Detect which cell encompasses the target text, then output its [X, Y] center coordinate. 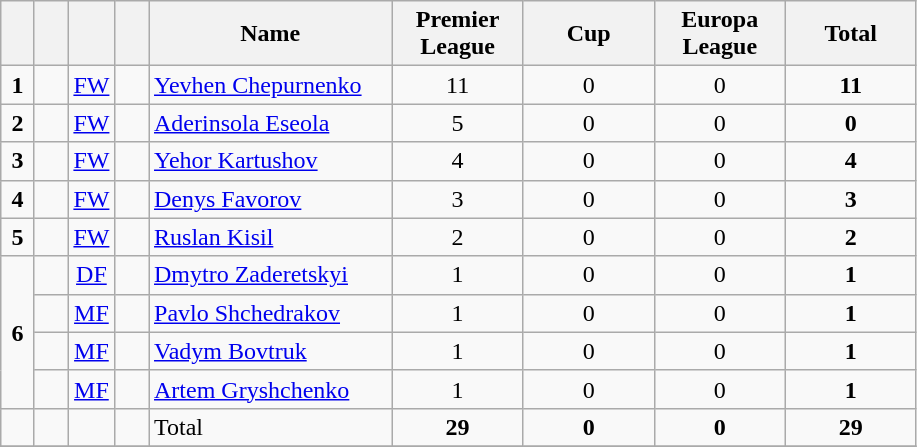
Europa League [720, 34]
Denys Favorov [270, 199]
Cup [588, 34]
Premier League [458, 34]
DF [92, 275]
Aderinsola Eseola [270, 123]
Pavlo Shchedrakov [270, 313]
Dmytro Zaderetskyi [270, 275]
Ruslan Kisil [270, 237]
Vadym Bovtruk [270, 351]
Yevhen Chepurnenko [270, 85]
6 [18, 332]
Yehor Kartushov [270, 161]
Name [270, 34]
Artem Gryshchenko [270, 389]
